From the cell containing the given text, extract its center point as [X, Y] coordinate. 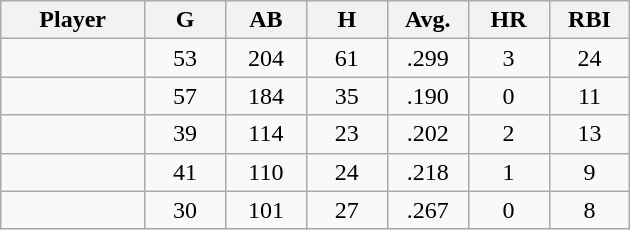
.190 [428, 96]
2 [508, 134]
1 [508, 172]
41 [186, 172]
39 [186, 134]
35 [346, 96]
.299 [428, 58]
.218 [428, 172]
9 [590, 172]
114 [266, 134]
53 [186, 58]
30 [186, 210]
61 [346, 58]
13 [590, 134]
101 [266, 210]
8 [590, 210]
Avg. [428, 20]
.267 [428, 210]
HR [508, 20]
184 [266, 96]
204 [266, 58]
27 [346, 210]
H [346, 20]
3 [508, 58]
RBI [590, 20]
110 [266, 172]
G [186, 20]
23 [346, 134]
57 [186, 96]
AB [266, 20]
Player [73, 20]
.202 [428, 134]
11 [590, 96]
